For the text-containing cell, return its midpoint in [X, Y] coordinate format. 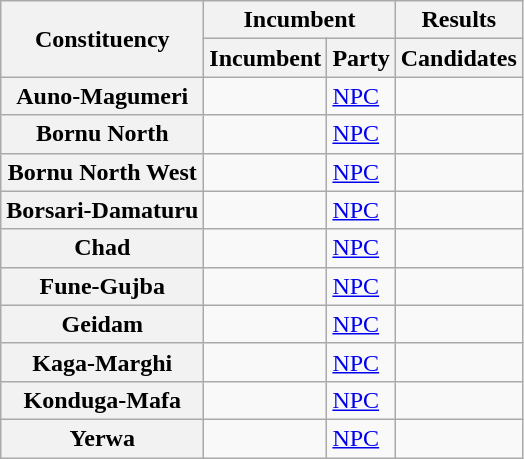
Party [361, 58]
Constituency [102, 39]
Bornu North West [102, 172]
Kaga-Marghi [102, 362]
Candidates [458, 58]
Auno-Magumeri [102, 96]
Results [458, 20]
Bornu North [102, 134]
Yerwa [102, 438]
Fune-Gujba [102, 286]
Geidam [102, 324]
Chad [102, 248]
Konduga-Mafa [102, 400]
Borsari-Damaturu [102, 210]
